Extract the (x, y) coordinate from the center of the cell holding the provided text.  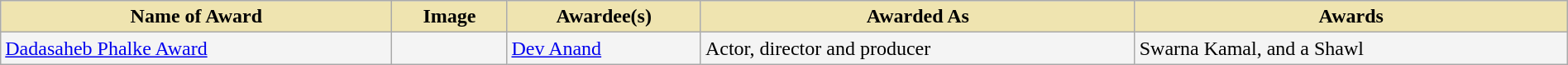
Image (450, 17)
Dev Anand (604, 48)
Awards (1351, 17)
Actor, director and producer (918, 48)
Name of Award (197, 17)
Dadasaheb Phalke Award (197, 48)
Awardee(s) (604, 17)
Swarna Kamal, and a Shawl (1351, 48)
Awarded As (918, 17)
